Locate the cell with the specified text and output its (X, Y) center coordinate. 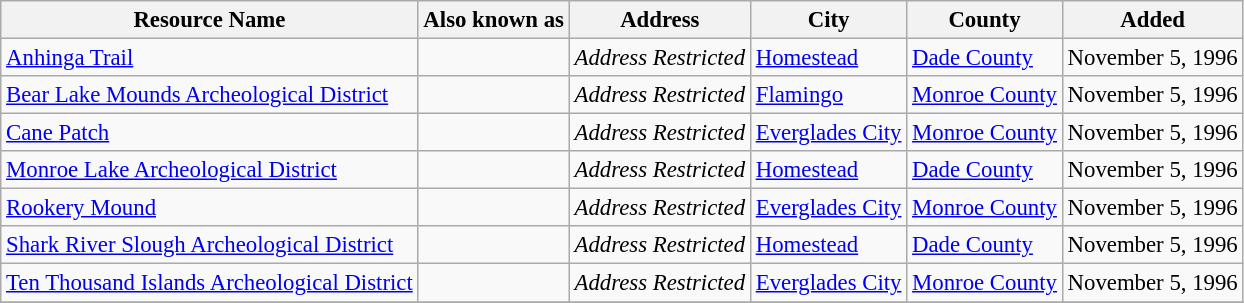
Anhinga Trail (210, 58)
County (985, 20)
Bear Lake Mounds Archeological District (210, 95)
Ten Thousand Islands Archeological District (210, 283)
City (828, 20)
Address (660, 20)
Monroe Lake Archeological District (210, 170)
Flamingo (828, 95)
Added (1152, 20)
Rookery Mound (210, 208)
Also known as (494, 20)
Cane Patch (210, 133)
Resource Name (210, 20)
Shark River Slough Archeological District (210, 245)
